Detect which cell encompasses the target text, then output its (X, Y) center coordinate. 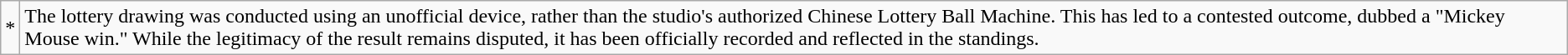
* (10, 28)
